For the text-containing cell, return its midpoint in [X, Y] coordinate format. 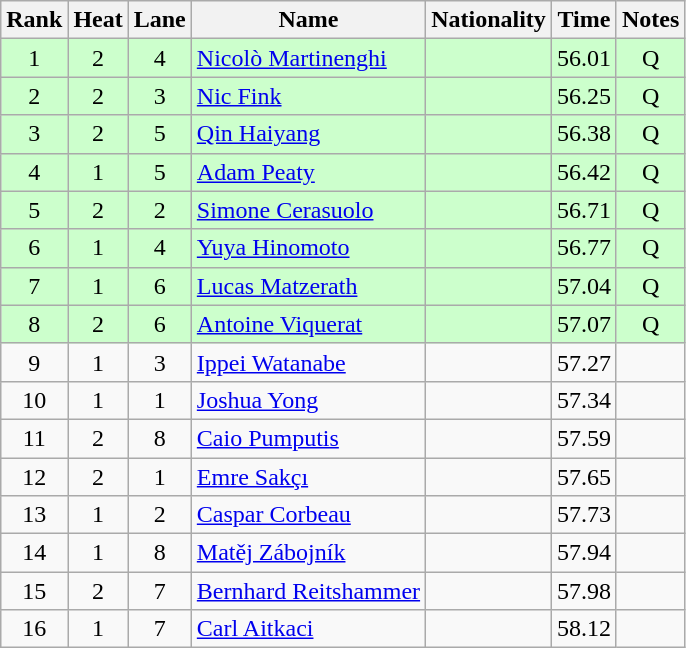
14 [34, 553]
Carl Aitkaci [308, 629]
57.59 [584, 438]
57.34 [584, 400]
Rank [34, 20]
16 [34, 629]
56.71 [584, 210]
Matěj Zábojník [308, 553]
Heat [98, 20]
57.98 [584, 591]
56.42 [584, 172]
12 [34, 477]
Simone Cerasuolo [308, 210]
56.25 [584, 96]
Ippei Watanabe [308, 362]
57.65 [584, 477]
58.12 [584, 629]
Bernhard Reitshammer [308, 591]
Yuya Hinomoto [308, 248]
Name [308, 20]
57.94 [584, 553]
Emre Sakçı [308, 477]
9 [34, 362]
56.01 [584, 58]
57.73 [584, 515]
Notes [650, 20]
57.04 [584, 286]
Time [584, 20]
13 [34, 515]
Antoine Viquerat [308, 324]
57.27 [584, 362]
Lane [160, 20]
Qin Haiyang [308, 134]
Joshua Yong [308, 400]
56.38 [584, 134]
10 [34, 400]
15 [34, 591]
Caio Pumputis [308, 438]
Caspar Corbeau [308, 515]
11 [34, 438]
Nationality [489, 20]
Adam Peaty [308, 172]
Lucas Matzerath [308, 286]
56.77 [584, 248]
Nic Fink [308, 96]
Nicolò Martinenghi [308, 58]
57.07 [584, 324]
